Return (x, y) of the center of cell containing provided text 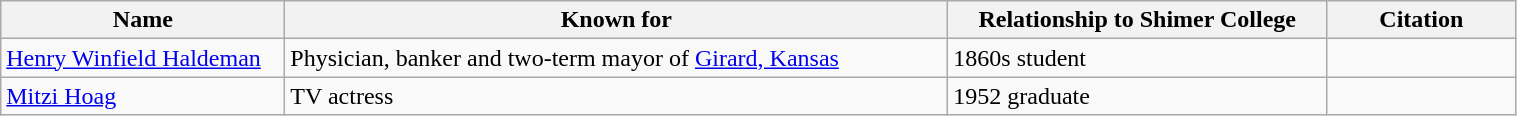
Physician, banker and two-term mayor of Girard, Kansas (616, 58)
Mitzi Hoag (143, 96)
Known for (616, 20)
TV actress (616, 96)
Henry Winfield Haldeman (143, 58)
Name (143, 20)
1860s student (1138, 58)
1952 graduate (1138, 96)
Citation (1422, 20)
Relationship to Shimer College (1138, 20)
